Output the [X, Y] coordinate of the center of the cell containing the given text.  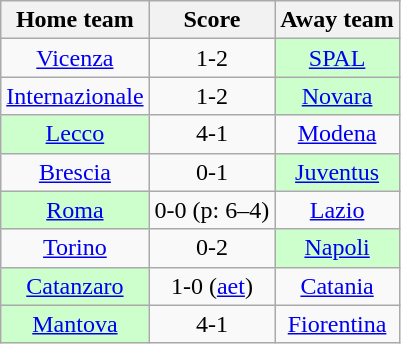
1-0 (aet) [212, 286]
Lecco [75, 134]
Fiorentina [338, 324]
Internazionale [75, 96]
Brescia [75, 172]
Catania [338, 286]
Score [212, 20]
Home team [75, 20]
Napoli [338, 248]
Torino [75, 248]
Vicenza [75, 58]
Mantova [75, 324]
0-0 (p: 6–4) [212, 210]
Lazio [338, 210]
0-1 [212, 172]
Modena [338, 134]
Catanzaro [75, 286]
Away team [338, 20]
Juventus [338, 172]
0-2 [212, 248]
Roma [75, 210]
Novara [338, 96]
SPAL [338, 58]
